Detect which cell encompasses the target text, then output its [x, y] center coordinate. 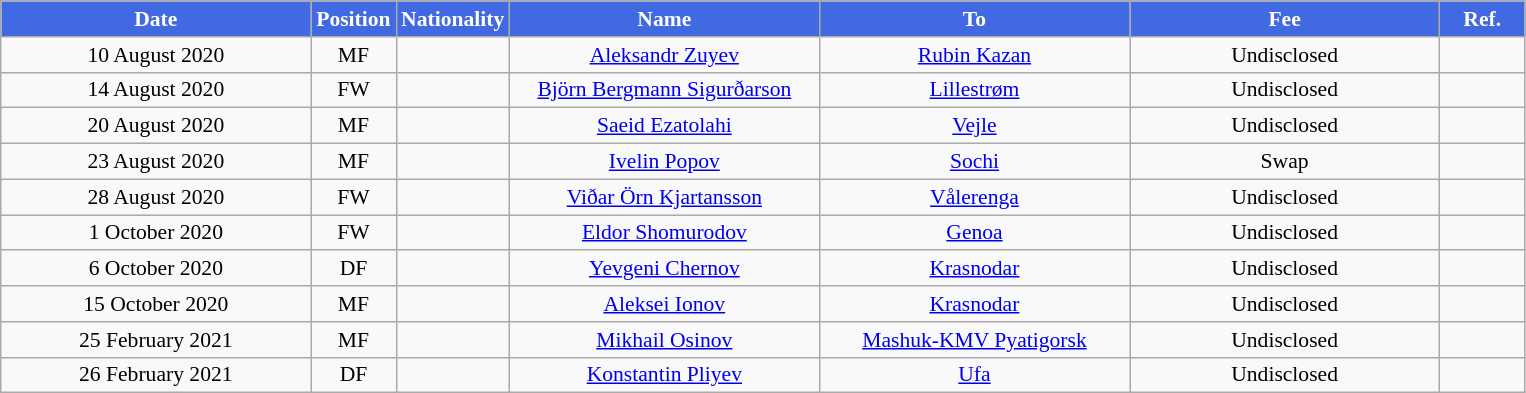
23 August 2020 [156, 162]
Aleksei Ionov [664, 304]
25 February 2021 [156, 340]
Aleksandr Zuyev [664, 55]
To [974, 19]
Ref. [1482, 19]
Eldor Shomurodov [664, 233]
Lillestrøm [974, 90]
Fee [1285, 19]
Date [156, 19]
Yevgeni Chernov [664, 269]
Rubin Kazan [974, 55]
Mashuk-KMV Pyatigorsk [974, 340]
6 October 2020 [156, 269]
1 October 2020 [156, 233]
Name [664, 19]
Saeid Ezatolahi [664, 126]
14 August 2020 [156, 90]
Vålerenga [974, 197]
15 October 2020 [156, 304]
Viðar Örn Kjartansson [664, 197]
Vejle [974, 126]
Ivelin Popov [664, 162]
20 August 2020 [156, 126]
Sochi [974, 162]
Björn Bergmann Sigurðarson [664, 90]
Nationality [452, 19]
28 August 2020 [156, 197]
Ufa [974, 375]
Genoa [974, 233]
Konstantin Pliyev [664, 375]
Swap [1285, 162]
Position [354, 19]
Mikhail Osinov [664, 340]
10 August 2020 [156, 55]
26 February 2021 [156, 375]
